For the text-containing cell, return its midpoint in (X, Y) coordinate format. 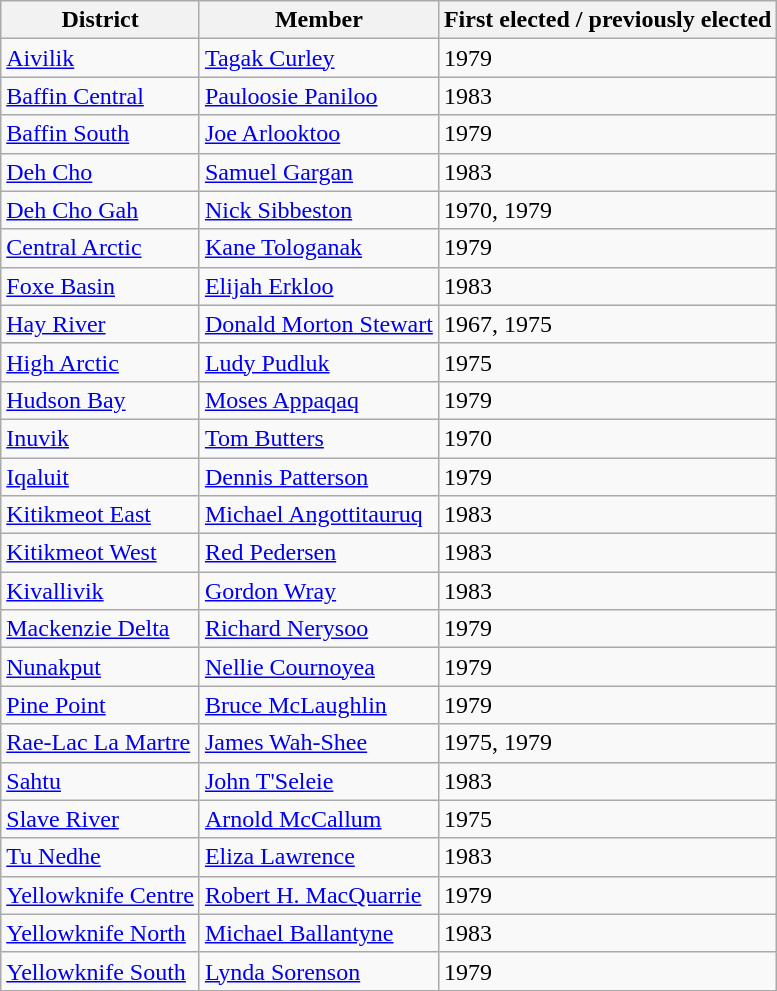
Mackenzie Delta (100, 629)
Rae-Lac La Martre (100, 743)
Richard Nerysoo (318, 629)
Samuel Gargan (318, 172)
James Wah-Shee (318, 743)
Baffin South (100, 134)
Eliza Lawrence (318, 857)
Pine Point (100, 705)
Tu Nedhe (100, 857)
1970, 1979 (608, 210)
Pauloosie Paniloo (318, 96)
Kitikmeot West (100, 553)
1975, 1979 (608, 743)
Kitikmeot East (100, 515)
Aivilik (100, 58)
District (100, 20)
Lynda Sorenson (318, 971)
Michael Angottitauruq (318, 515)
1967, 1975 (608, 324)
Deh Cho (100, 172)
Inuvik (100, 438)
Yellowknife North (100, 933)
Michael Ballantyne (318, 933)
Gordon Wray (318, 591)
First elected / previously elected (608, 20)
Baffin Central (100, 96)
Joe Arlooktoo (318, 134)
Hudson Bay (100, 400)
Arnold McCallum (318, 819)
Ludy Pudluk (318, 362)
Tom Butters (318, 438)
Moses Appaqaq (318, 400)
Dennis Patterson (318, 477)
Donald Morton Stewart (318, 324)
1970 (608, 438)
Member (318, 20)
Yellowknife Centre (100, 895)
John T'Seleie (318, 781)
Foxe Basin (100, 286)
Hay River (100, 324)
Kane Tologanak (318, 248)
Kivallivik (100, 591)
Yellowknife South (100, 971)
Tagak Curley (318, 58)
Nellie Cournoyea (318, 667)
Central Arctic (100, 248)
Bruce McLaughlin (318, 705)
Robert H. MacQuarrie (318, 895)
Nunakput (100, 667)
Deh Cho Gah (100, 210)
High Arctic (100, 362)
Slave River (100, 819)
Elijah Erkloo (318, 286)
Nick Sibbeston (318, 210)
Sahtu (100, 781)
Iqaluit (100, 477)
Red Pedersen (318, 553)
